Capture the cell that displays the provided text and extract its [X, Y] central coordinate. 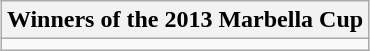
Winners of the 2013 Marbella Cup [184, 20]
